Detect which cell encompasses the target text, then output its (x, y) center coordinate. 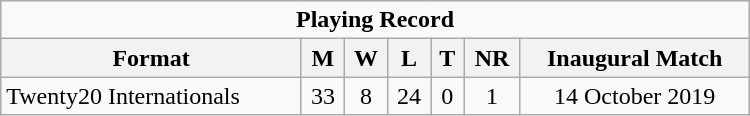
24 (410, 96)
14 October 2019 (634, 96)
0 (448, 96)
Twenty20 Internationals (152, 96)
T (448, 58)
W (366, 58)
L (410, 58)
33 (322, 96)
Inaugural Match (634, 58)
Format (152, 58)
NR (492, 58)
8 (366, 96)
M (322, 58)
1 (492, 96)
Playing Record (375, 20)
